Identify which cell holds the provided text, then report its (X, Y) central coordinate. 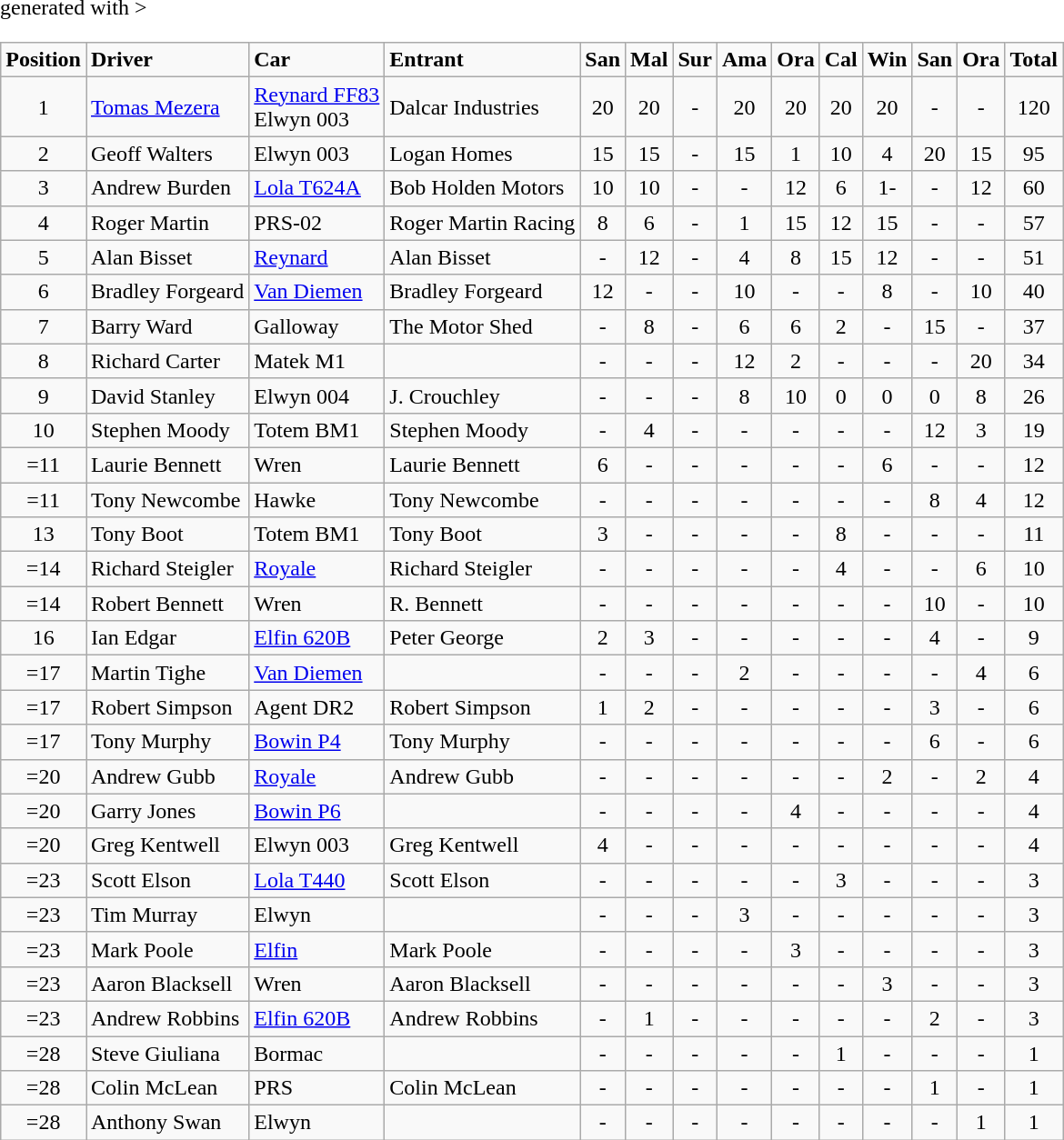
Sur (695, 60)
Roger Martin Racing (482, 223)
16 (44, 638)
PRS (316, 1088)
J. Crouchley (482, 395)
Reynard FF83 Elwyn 003 (316, 107)
60 (1034, 188)
11 (1034, 535)
57 (1034, 223)
Bob Holden Motors (482, 188)
Roger Martin (167, 223)
Total (1034, 60)
37 (1034, 326)
7 (44, 326)
Galloway (316, 326)
Robert Bennett (167, 604)
Reynard (316, 257)
Driver (167, 60)
Richard Carter (167, 361)
Matek M1 (316, 361)
Geoff Walters (167, 154)
Ama (744, 60)
Ian Edgar (167, 638)
Logan Homes (482, 154)
The Motor Shed (482, 326)
95 (1034, 154)
Dalcar Industries (482, 107)
Car (316, 60)
Steve Giuliana (167, 1054)
Bowin P4 (316, 742)
Bowin P6 (316, 811)
Tomas Mezera (167, 107)
R. Bennett (482, 604)
Cal (840, 60)
120 (1034, 107)
Garry Jones (167, 811)
Agent DR2 (316, 707)
Position (44, 60)
Hawke (316, 499)
Peter George (482, 638)
David Stanley (167, 395)
40 (1034, 292)
26 (1034, 395)
34 (1034, 361)
Barry Ward (167, 326)
Win (888, 60)
Lola T624A (316, 188)
Entrant (482, 60)
19 (1034, 430)
Andrew Burden (167, 188)
Elwyn 004 (316, 395)
Bormac (316, 1054)
5 (44, 257)
Mal (649, 60)
Elfin (316, 949)
1- (888, 188)
PRS-02 (316, 223)
51 (1034, 257)
Tim Murray (167, 915)
Anthony Swan (167, 1123)
13 (44, 535)
Martin Tighe (167, 673)
Lola T440 (316, 880)
